Determine the [X, Y] coordinate at the center of the cell enclosing the given text.  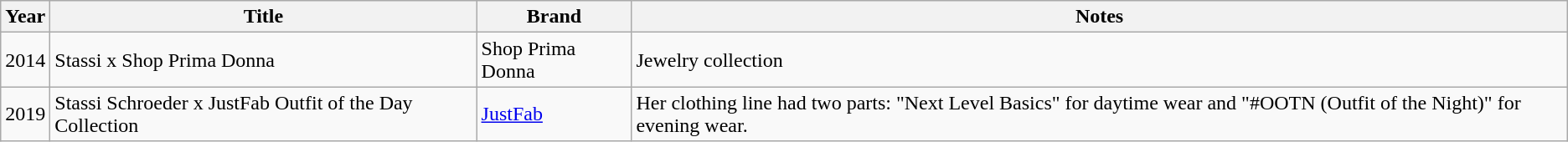
Brand [554, 17]
Title [263, 17]
Shop Prima Donna [554, 60]
2019 [25, 114]
Stassi x Shop Prima Donna [263, 60]
JustFab [554, 114]
Her clothing line had two parts: "Next Level Basics" for daytime wear and "#OOTN (Outfit of the Night)" for evening wear. [1099, 114]
Notes [1099, 17]
Jewelry collection [1099, 60]
2014 [25, 60]
Stassi Schroeder x JustFab Outfit of the Day Collection [263, 114]
Year [25, 17]
